Extract the [X, Y] coordinate from the center of the cell holding the provided text.  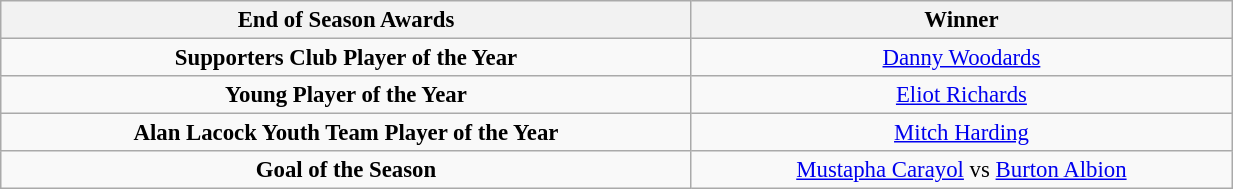
Danny Woodards [961, 58]
Alan Lacock Youth Team Player of the Year [346, 133]
Eliot Richards [961, 95]
Mitch Harding [961, 133]
Winner [961, 20]
Mustapha Carayol vs Burton Albion [961, 170]
Young Player of the Year [346, 95]
Goal of the Season [346, 170]
End of Season Awards [346, 20]
Supporters Club Player of the Year [346, 58]
